Scan for the cell matching the given text and deliver its [x, y] coordinate at center. 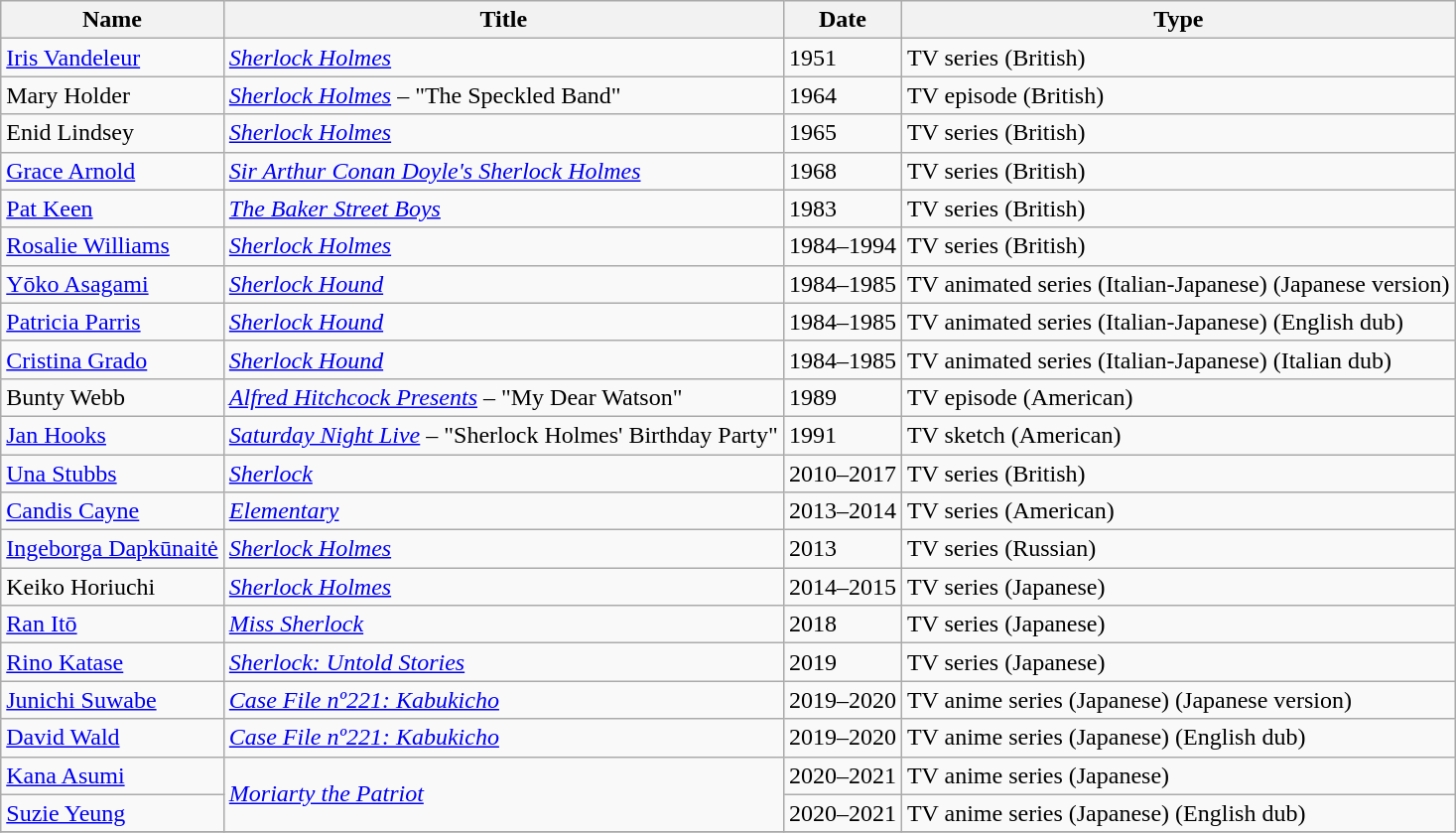
TV sketch (American) [1178, 435]
2019 [842, 662]
Alfred Hitchcock Presents – "My Dear Watson" [503, 397]
1991 [842, 435]
Pat Keen [113, 208]
2014–2015 [842, 587]
1984–1994 [842, 246]
Enid Lindsey [113, 133]
1989 [842, 397]
1965 [842, 133]
Grace Arnold [113, 171]
1968 [842, 171]
Sherlock [503, 474]
Name [113, 20]
Ran Itō [113, 625]
Ingeborga Dapkūnaitė [113, 549]
Moriarty the Patriot [503, 794]
Rosalie Williams [113, 246]
1983 [842, 208]
Title [503, 20]
1964 [842, 95]
Junichi Suwabe [113, 700]
Sir Arthur Conan Doyle's Sherlock Holmes [503, 171]
Yōko Asagami [113, 284]
Saturday Night Live – "Sherlock Holmes' Birthday Party" [503, 435]
Suzie Yeung [113, 813]
Elementary [503, 511]
TV episode (American) [1178, 397]
TV animated series (Italian-Japanese) (English dub) [1178, 322]
Mary Holder [113, 95]
Miss Sherlock [503, 625]
Kana Asumi [113, 775]
TV series (Russian) [1178, 549]
The Baker Street Boys [503, 208]
Jan Hooks [113, 435]
TV series (American) [1178, 511]
TV anime series (Japanese) (Japanese version) [1178, 700]
Cristina Grado [113, 359]
TV animated series (Italian-Japanese) (Japanese version) [1178, 284]
David Wald [113, 738]
Sherlock Holmes – "The Speckled Band" [503, 95]
2013–2014 [842, 511]
Iris Vandeleur [113, 58]
Rino Katase [113, 662]
Keiko Horiuchi [113, 587]
2013 [842, 549]
1951 [842, 58]
Date [842, 20]
TV episode (British) [1178, 95]
Bunty Webb [113, 397]
Una Stubbs [113, 474]
2018 [842, 625]
Sherlock: Untold Stories [503, 662]
Patricia Parris [113, 322]
Type [1178, 20]
TV animated series (Italian-Japanese) (Italian dub) [1178, 359]
2010–2017 [842, 474]
TV anime series (Japanese) [1178, 775]
Candis Cayne [113, 511]
